Scan for the cell matching the given text and deliver its [x, y] coordinate at center. 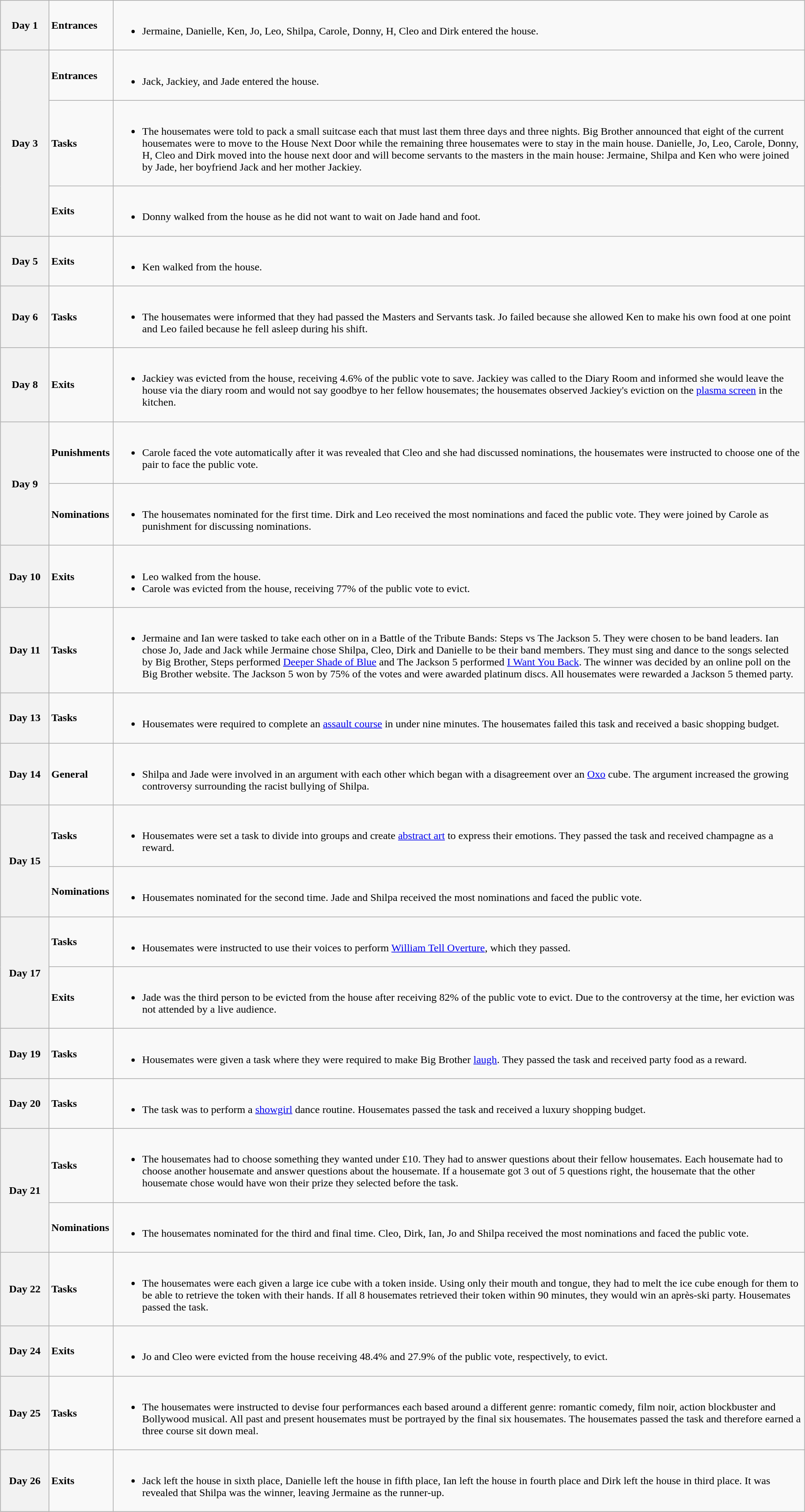
General [81, 774]
Day 6 [25, 317]
Day 10 [25, 576]
Day 5 [25, 261]
Day 22 [25, 1289]
Housemates were required to complete an assault course in under nine minutes. The housemates failed this task and received a basic shopping budget. [459, 718]
Day 17 [25, 973]
Day 14 [25, 774]
The housemates nominated for the third and final time. Cleo, Dirk, Ian, Jo and Shilpa received the most nominations and faced the public vote. [459, 1227]
Day 24 [25, 1351]
Leo walked from the house.Carole was evicted from the house, receiving 77% of the public vote to evict. [459, 576]
Day 19 [25, 1053]
Day 3 [25, 143]
Housemates were given a task where they were required to make Big Brother laugh. They passed the task and received party food as a reward. [459, 1053]
Day 15 [25, 861]
The task was to perform a showgirl dance routine. Housemates passed the task and received a luxury shopping budget. [459, 1104]
Day 26 [25, 1481]
Day 25 [25, 1413]
Donny walked from the house as he did not want to wait on Jade hand and foot. [459, 211]
Jack, Jackiey, and Jade entered the house. [459, 75]
Day 21 [25, 1190]
Jermaine, Danielle, Ken, Jo, Leo, Shilpa, Carole, Donny, H, Cleo and Dirk entered the house. [459, 26]
Day 8 [25, 384]
Ken walked from the house. [459, 261]
Day 13 [25, 718]
Punishments [81, 452]
Housemates were instructed to use their voices to perform William Tell Overture, which they passed. [459, 942]
Housemates nominated for the second time. Jade and Shilpa received the most nominations and faced the public vote. [459, 892]
Day 9 [25, 483]
Day 20 [25, 1104]
Day 11 [25, 650]
Jo and Cleo were evicted from the house receiving 48.4% and 27.9% of the public vote, respectively, to evict. [459, 1351]
Day 1 [25, 26]
